Return the (x, y) coordinate for the center point of the cell that contains the specified text.  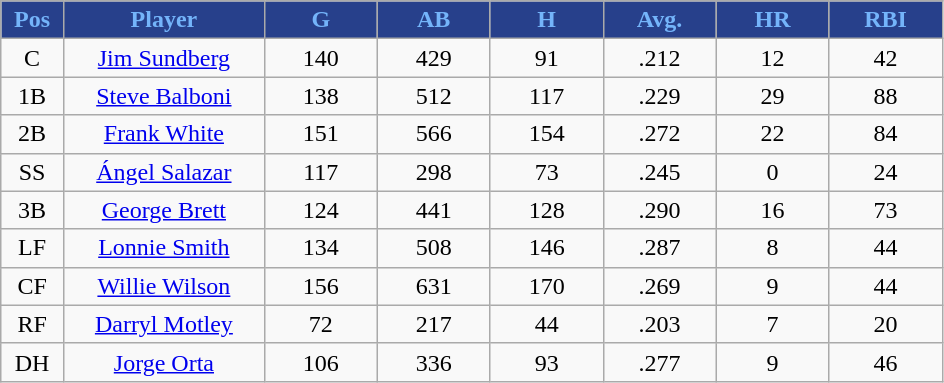
1B (32, 96)
3B (32, 210)
93 (546, 362)
24 (886, 172)
Pos (32, 20)
.290 (660, 210)
RF (32, 324)
106 (320, 362)
12 (772, 58)
SS (32, 172)
Jorge Orta (164, 362)
.203 (660, 324)
140 (320, 58)
29 (772, 96)
0 (772, 172)
Darryl Motley (164, 324)
154 (546, 134)
AB (434, 20)
Jim Sundberg (164, 58)
.245 (660, 172)
138 (320, 96)
DH (32, 362)
84 (886, 134)
2B (32, 134)
151 (320, 134)
8 (772, 248)
Lonnie Smith (164, 248)
Steve Balboni (164, 96)
134 (320, 248)
HR (772, 20)
22 (772, 134)
512 (434, 96)
42 (886, 58)
429 (434, 58)
16 (772, 210)
Player (164, 20)
RBI (886, 20)
Avg. (660, 20)
C (32, 58)
7 (772, 324)
170 (546, 286)
G (320, 20)
124 (320, 210)
20 (886, 324)
91 (546, 58)
566 (434, 134)
.287 (660, 248)
46 (886, 362)
.212 (660, 58)
88 (886, 96)
217 (434, 324)
CF (32, 286)
298 (434, 172)
Ángel Salazar (164, 172)
.272 (660, 134)
Willie Wilson (164, 286)
George Brett (164, 210)
156 (320, 286)
.269 (660, 286)
72 (320, 324)
146 (546, 248)
631 (434, 286)
.229 (660, 96)
128 (546, 210)
H (546, 20)
441 (434, 210)
LF (32, 248)
Frank White (164, 134)
.277 (660, 362)
336 (434, 362)
508 (434, 248)
